Extract the [X, Y] coordinate from the center of the cell holding the provided text.  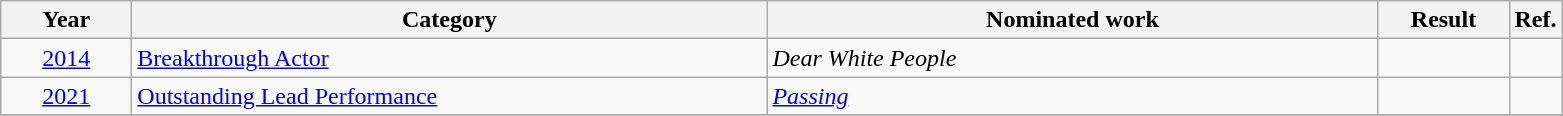
Nominated work [1072, 20]
Result [1444, 20]
Ref. [1536, 20]
Dear White People [1072, 58]
Year [66, 20]
Outstanding Lead Performance [450, 96]
Passing [1072, 96]
2021 [66, 96]
Breakthrough Actor [450, 58]
2014 [66, 58]
Category [450, 20]
